Find where the given text appears and provide that cell's center as [x, y] coordinate. 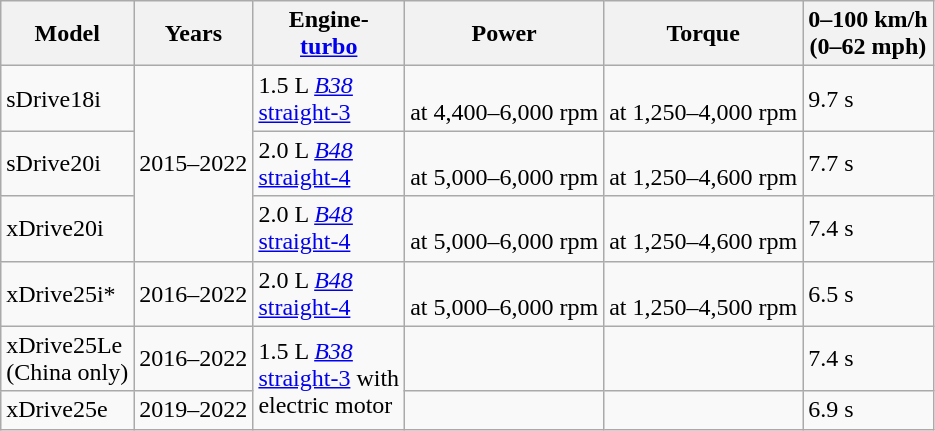
at 1,250–4,000 rpm [704, 98]
Torque [704, 34]
9.7 s [868, 98]
6.9 s [868, 410]
2015–2022 [194, 164]
Power [504, 34]
sDrive18i [68, 98]
Years [194, 34]
xDrive25e [68, 410]
1.5 L B38 straight-3 with electric motor [329, 378]
sDrive20i [68, 164]
7.7 s [868, 164]
xDrive25i* [68, 294]
0–100 km/h (0–62 mph) [868, 34]
at 4,400–6,000 rpm [504, 98]
xDrive20i [68, 228]
Model [68, 34]
2019–2022 [194, 410]
xDrive25Le(China only) [68, 358]
6.5 s [868, 294]
1.5 L B38 straight-3 [329, 98]
Engine- turbo [329, 34]
at 1,250–4,500 rpm [704, 294]
